Determine the [X, Y] coordinate at the center of the cell enclosing the given text.  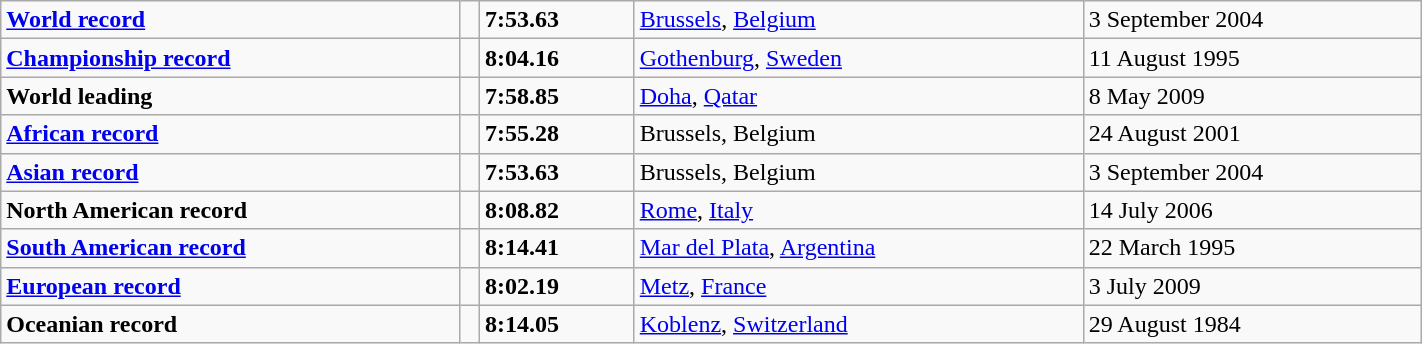
Rome, Italy [858, 210]
Oceanian record [230, 324]
African record [230, 134]
Mar del Plata, Argentina [858, 248]
North American record [230, 210]
24 August 2001 [1252, 134]
Metz, France [858, 286]
Doha, Qatar [858, 96]
Gothenburg, Sweden [858, 58]
7:58.85 [556, 96]
8:14.41 [556, 248]
22 March 1995 [1252, 248]
World record [230, 20]
8:04.16 [556, 58]
8 May 2009 [1252, 96]
Koblenz, Switzerland [858, 324]
7:55.28 [556, 134]
11 August 1995 [1252, 58]
8:14.05 [556, 324]
World leading [230, 96]
8:02.19 [556, 286]
Asian record [230, 172]
European record [230, 286]
14 July 2006 [1252, 210]
29 August 1984 [1252, 324]
3 July 2009 [1252, 286]
South American record [230, 248]
Championship record [230, 58]
8:08.82 [556, 210]
